Find where the given text appears and provide that cell's center as (X, Y) coordinate. 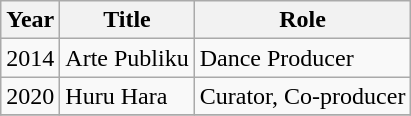
Arte Publiku (127, 58)
2020 (30, 96)
2014 (30, 58)
Dance Producer (302, 58)
Curator, Co-producer (302, 96)
Role (302, 20)
Title (127, 20)
Year (30, 20)
Huru Hara (127, 96)
